Provide the [x, y] coordinate of the cell's center where the given text is located.  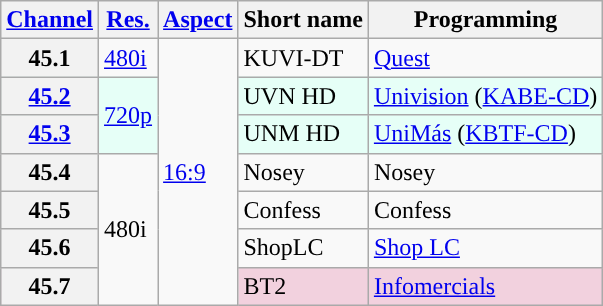
45.7 [50, 286]
Programming [485, 20]
ShopLC [303, 248]
Quest [485, 58]
Infomercials [485, 286]
Aspect [198, 20]
Res. [128, 20]
Univision (KABE-CD) [485, 96]
720p [128, 115]
UVN HD [303, 96]
UNM HD [303, 134]
45.1 [50, 58]
Short name [303, 20]
UniMás (KBTF-CD) [485, 134]
45.3 [50, 134]
45.5 [50, 210]
KUVI-DT [303, 58]
16:9 [198, 172]
45.4 [50, 172]
45.6 [50, 248]
Shop LC [485, 248]
BT2 [303, 286]
Channel [50, 20]
45.2 [50, 96]
